Determine the [x, y] coordinate at the center of the cell enclosing the given text.  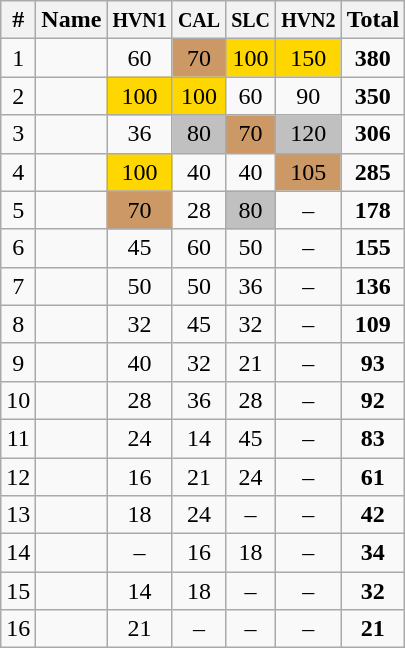
13 [18, 515]
4 [18, 172]
285 [373, 172]
83 [373, 438]
136 [373, 286]
5 [18, 210]
10 [18, 400]
350 [373, 96]
SLC [251, 20]
105 [309, 172]
150 [309, 58]
8 [18, 324]
61 [373, 477]
178 [373, 210]
11 [18, 438]
42 [373, 515]
306 [373, 134]
Total [373, 20]
380 [373, 58]
HVN1 [140, 20]
1 [18, 58]
9 [18, 362]
109 [373, 324]
92 [373, 400]
155 [373, 248]
3 [18, 134]
Name [72, 20]
15 [18, 591]
12 [18, 477]
CAL [198, 20]
34 [373, 553]
7 [18, 286]
90 [309, 96]
2 [18, 96]
93 [373, 362]
120 [309, 134]
# [18, 20]
6 [18, 248]
HVN2 [309, 20]
